Extract the [x, y] coordinate from the center of the cell holding the provided text.  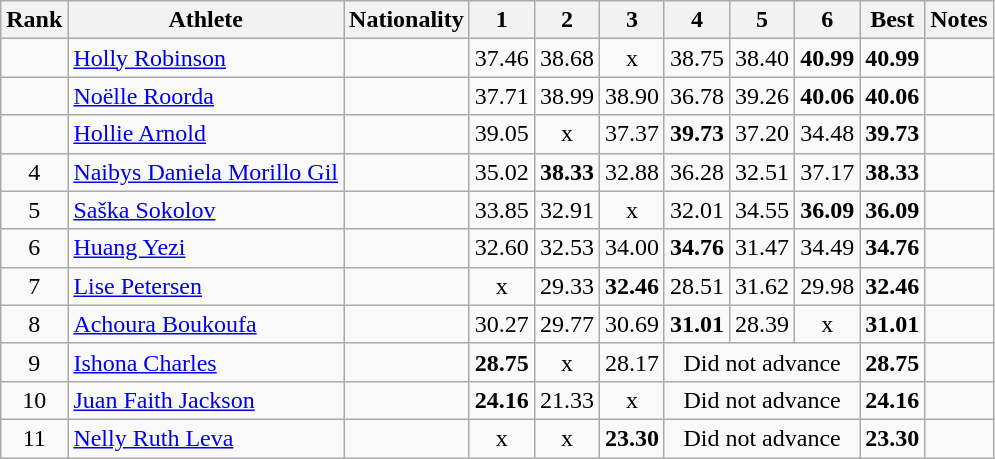
7 [34, 286]
31.47 [762, 248]
32.53 [566, 248]
28.17 [632, 362]
37.20 [762, 134]
3 [632, 20]
30.69 [632, 324]
37.46 [502, 58]
38.40 [762, 58]
32.01 [696, 210]
11 [34, 438]
Achoura Boukoufa [206, 324]
37.71 [502, 96]
39.26 [762, 96]
32.60 [502, 248]
32.91 [566, 210]
10 [34, 400]
Notes [959, 20]
35.02 [502, 172]
8 [34, 324]
Nationality [407, 20]
38.68 [566, 58]
Athlete [206, 20]
Huang Yezi [206, 248]
Naibys Daniela Morillo Gil [206, 172]
28.39 [762, 324]
Holly Robinson [206, 58]
38.75 [696, 58]
Ishona Charles [206, 362]
32.88 [632, 172]
Hollie Arnold [206, 134]
1 [502, 20]
38.90 [632, 96]
9 [34, 362]
29.98 [828, 286]
31.62 [762, 286]
34.48 [828, 134]
39.05 [502, 134]
36.28 [696, 172]
28.51 [696, 286]
37.37 [632, 134]
2 [566, 20]
33.85 [502, 210]
30.27 [502, 324]
Nelly Ruth Leva [206, 438]
32.51 [762, 172]
29.33 [566, 286]
Juan Faith Jackson [206, 400]
Rank [34, 20]
Noëlle Roorda [206, 96]
37.17 [828, 172]
Lise Petersen [206, 286]
Best [892, 20]
34.00 [632, 248]
21.33 [566, 400]
Saška Sokolov [206, 210]
34.55 [762, 210]
34.49 [828, 248]
29.77 [566, 324]
38.99 [566, 96]
36.78 [696, 96]
